Provide the (x, y) coordinate of the cell's center where the given text is located.  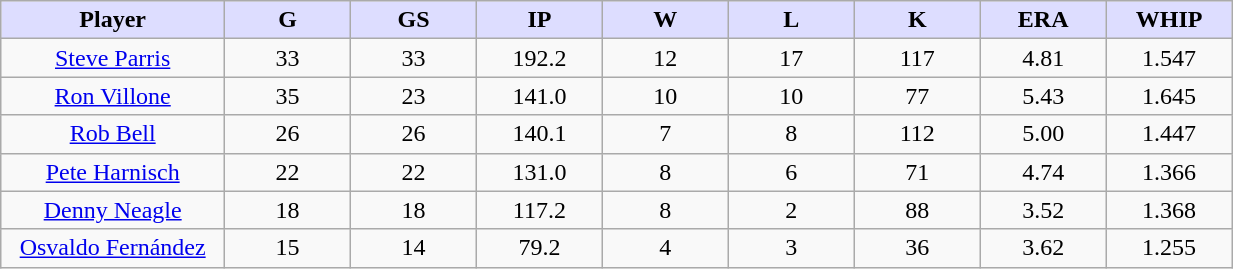
IP (539, 20)
141.0 (539, 96)
Player (113, 20)
W (665, 20)
Osvaldo Fernández (113, 248)
35 (288, 96)
1.645 (1169, 96)
12 (665, 58)
L (791, 20)
2 (791, 210)
1.368 (1169, 210)
1.547 (1169, 58)
K (917, 20)
88 (917, 210)
WHIP (1169, 20)
117.2 (539, 210)
Denny Neagle (113, 210)
79.2 (539, 248)
4 (665, 248)
3 (791, 248)
4.74 (1043, 172)
1.255 (1169, 248)
3.52 (1043, 210)
77 (917, 96)
ERA (1043, 20)
4.81 (1043, 58)
5.43 (1043, 96)
5.00 (1043, 134)
Steve Parris (113, 58)
131.0 (539, 172)
192.2 (539, 58)
112 (917, 134)
G (288, 20)
Ron Villone (113, 96)
Rob Bell (113, 134)
Pete Harnisch (113, 172)
14 (414, 248)
117 (917, 58)
15 (288, 248)
23 (414, 96)
140.1 (539, 134)
6 (791, 172)
36 (917, 248)
1.447 (1169, 134)
17 (791, 58)
71 (917, 172)
3.62 (1043, 248)
7 (665, 134)
GS (414, 20)
1.366 (1169, 172)
